Provide the (x, y) coordinate of the cell's center where the given text is located.  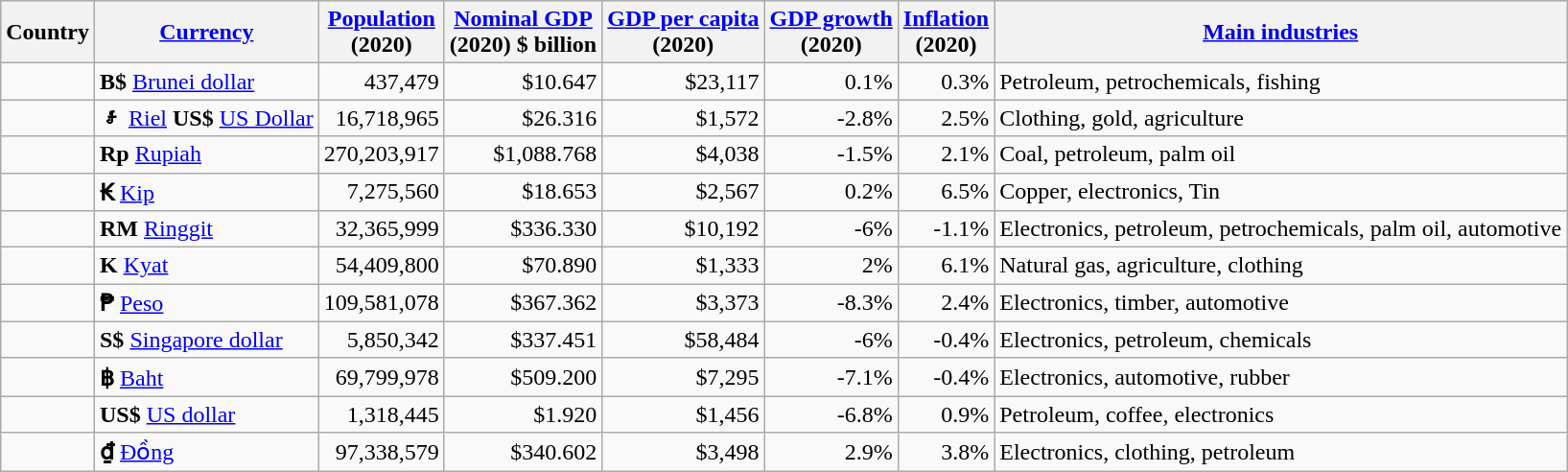
$7,295 (683, 377)
$1.920 (523, 414)
Main industries (1281, 33)
$3,498 (683, 452)
$10.647 (523, 82)
Nominal GDP(2020) $ billion (523, 33)
$1,088.768 (523, 154)
54,409,800 (382, 266)
69,799,978 (382, 377)
$70.890 (523, 266)
RM Ringgit (206, 229)
Currency (206, 33)
$509.200 (523, 377)
Rp Rupiah (206, 154)
Electronics, clothing, petroleum (1281, 452)
0.2% (831, 192)
-7.1% (831, 377)
$1,572 (683, 118)
$337.451 (523, 340)
97,338,579 (382, 452)
$10,192 (683, 229)
-2.8% (831, 118)
$3,373 (683, 303)
Electronics, automotive, rubber (1281, 377)
5,850,342 (382, 340)
$2,567 (683, 192)
GDP growth(2020) (831, 33)
32,365,999 (382, 229)
$1,333 (683, 266)
Electronics, petroleum, chemicals (1281, 340)
₱ Peso (206, 303)
3.8% (946, 452)
B$ Brunei dollar (206, 82)
2.4% (946, 303)
270,203,917 (382, 154)
6.5% (946, 192)
109,581,078 (382, 303)
$336.330 (523, 229)
Clothing, gold, agriculture (1281, 118)
Copper, electronics, Tin (1281, 192)
US$ US dollar (206, 414)
0.1% (831, 82)
K Kyat (206, 266)
฿ Baht (206, 377)
1,318,445 (382, 414)
-1.5% (831, 154)
₫ Đồng (206, 452)
Petroleum, coffee, electronics (1281, 414)
Coal, petroleum, palm oil (1281, 154)
$340.602 (523, 452)
6.1% (946, 266)
៛ Riel US$ US Dollar (206, 118)
16,718,965 (382, 118)
Country (48, 33)
Petroleum, petrochemicals, fishing (1281, 82)
$18.653 (523, 192)
2% (831, 266)
$26.316 (523, 118)
$367.362 (523, 303)
Inflation(2020) (946, 33)
Electronics, timber, automotive (1281, 303)
2.1% (946, 154)
Natural gas, agriculture, clothing (1281, 266)
-6.8% (831, 414)
2.9% (831, 452)
$58,484 (683, 340)
$23,117 (683, 82)
Population(2020) (382, 33)
$1,456 (683, 414)
-8.3% (831, 303)
Electronics, petroleum, petrochemicals, palm oil, automotive (1281, 229)
-1.1% (946, 229)
S$ Singapore dollar (206, 340)
0.3% (946, 82)
7,275,560 (382, 192)
437,479 (382, 82)
GDP per capita(2020) (683, 33)
2.5% (946, 118)
$4,038 (683, 154)
0.9% (946, 414)
₭ Kip (206, 192)
